Scan for the cell matching the given text and deliver its (x, y) coordinate at center. 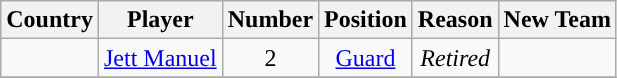
2 (270, 58)
Position (366, 20)
Guard (366, 58)
Country (50, 20)
New Team (557, 20)
Jett Manuel (160, 58)
Reason (455, 20)
Player (160, 20)
Number (270, 20)
Retired (455, 58)
